Return (x, y) of the center of cell containing provided text 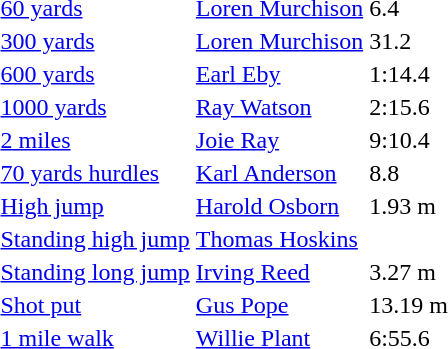
Irving Reed (279, 272)
Gus Pope (279, 305)
Earl Eby (279, 74)
Thomas Hoskins (279, 239)
Karl Anderson (279, 173)
Loren Murchison (279, 41)
Ray Watson (279, 107)
Joie Ray (279, 140)
Harold Osborn (279, 206)
